For the text-containing cell, return its midpoint in [X, Y] coordinate format. 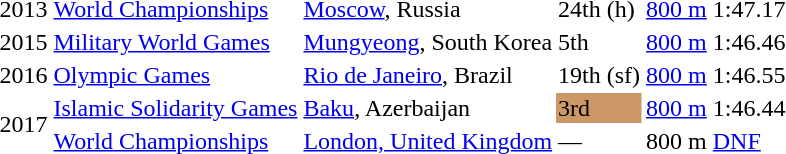
Mungyeong, South Korea [428, 42]
Rio de Janeiro, Brazil [428, 75]
Olympic Games [176, 75]
Baku, Azerbaijan [428, 108]
Military World Games [176, 42]
Islamic Solidarity Games [176, 108]
3rd [600, 108]
5th [600, 42]
19th (sf) [600, 75]
